Return the [X, Y] coordinate for the center point of the cell that contains the specified text.  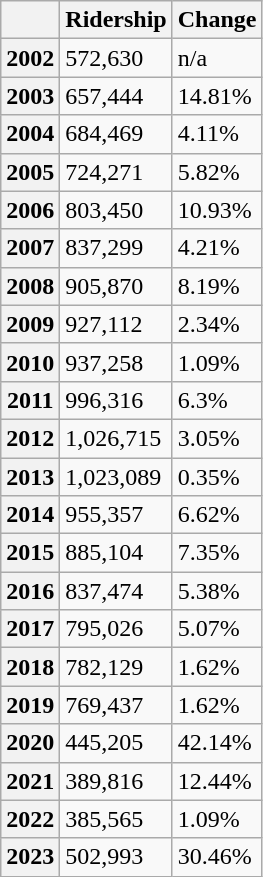
803,450 [116, 210]
42.14% [217, 743]
837,299 [116, 248]
Change [217, 20]
0.35% [217, 477]
502,993 [116, 857]
14.81% [217, 96]
927,112 [116, 324]
2005 [30, 172]
996,316 [116, 400]
2018 [30, 667]
2009 [30, 324]
782,129 [116, 667]
2008 [30, 286]
724,271 [116, 172]
2015 [30, 553]
2004 [30, 134]
445,205 [116, 743]
837,474 [116, 591]
2021 [30, 781]
n/a [217, 58]
769,437 [116, 705]
2.34% [217, 324]
6.3% [217, 400]
2012 [30, 438]
2011 [30, 400]
684,469 [116, 134]
30.46% [217, 857]
5.07% [217, 629]
1,023,089 [116, 477]
2023 [30, 857]
2022 [30, 819]
7.35% [217, 553]
2010 [30, 362]
389,816 [116, 781]
5.38% [217, 591]
2016 [30, 591]
Ridership [116, 20]
657,444 [116, 96]
6.62% [217, 515]
2003 [30, 96]
2006 [30, 210]
955,357 [116, 515]
8.19% [217, 286]
385,565 [116, 819]
2013 [30, 477]
885,104 [116, 553]
4.11% [217, 134]
10.93% [217, 210]
2019 [30, 705]
2020 [30, 743]
1,026,715 [116, 438]
12.44% [217, 781]
905,870 [116, 286]
2014 [30, 515]
2002 [30, 58]
572,630 [116, 58]
795,026 [116, 629]
937,258 [116, 362]
2017 [30, 629]
5.82% [217, 172]
4.21% [217, 248]
3.05% [217, 438]
2007 [30, 248]
